Identify which cell holds the provided text, then report its (X, Y) central coordinate. 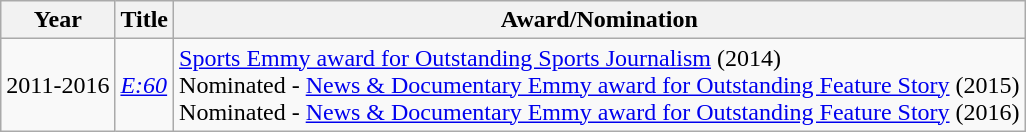
2011-2016 (58, 85)
Title (144, 20)
Award/Nomination (600, 20)
Year (58, 20)
E:60 (144, 85)
